Detect which cell encompasses the target text, then output its [X, Y] center coordinate. 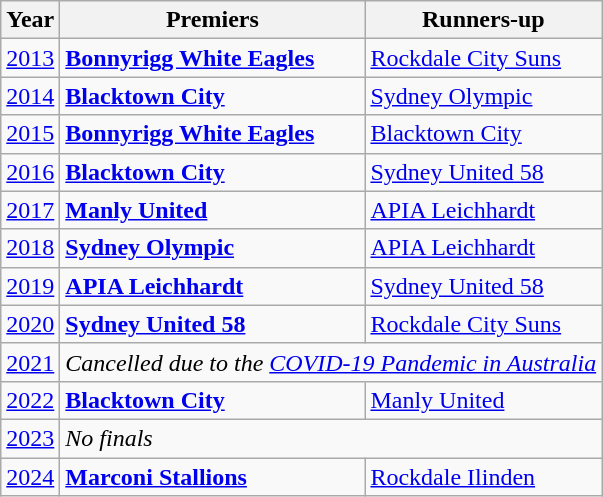
2013 [30, 58]
2017 [30, 210]
2015 [30, 134]
2022 [30, 400]
Cancelled due to the COVID-19 Pandemic in Australia [331, 362]
2019 [30, 286]
Marconi Stallions [212, 477]
Premiers [212, 20]
2016 [30, 172]
Rockdale Ilinden [484, 477]
Runners-up [484, 20]
2024 [30, 477]
No finals [331, 438]
2018 [30, 248]
2014 [30, 96]
Year [30, 20]
2020 [30, 324]
2023 [30, 438]
2021 [30, 362]
